Provide the (X, Y) coordinate of the cell's center where the given text is located.  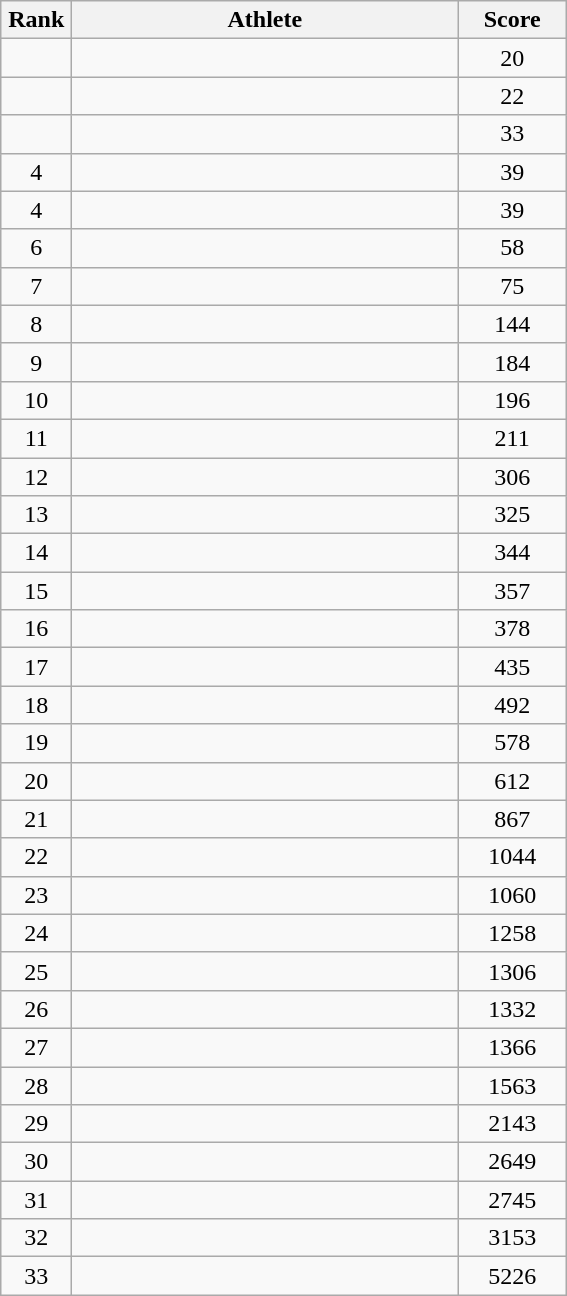
1258 (512, 933)
17 (36, 667)
435 (512, 667)
75 (512, 286)
11 (36, 438)
378 (512, 629)
1306 (512, 971)
306 (512, 477)
578 (512, 743)
1366 (512, 1047)
325 (512, 515)
5226 (512, 1276)
32 (36, 1238)
1044 (512, 857)
29 (36, 1124)
58 (512, 248)
357 (512, 591)
Athlete (265, 20)
Score (512, 20)
867 (512, 819)
2143 (512, 1124)
Rank (36, 20)
14 (36, 553)
211 (512, 438)
18 (36, 705)
12 (36, 477)
28 (36, 1085)
184 (512, 362)
24 (36, 933)
8 (36, 324)
344 (512, 553)
31 (36, 1200)
144 (512, 324)
16 (36, 629)
1060 (512, 895)
6 (36, 248)
3153 (512, 1238)
9 (36, 362)
15 (36, 591)
10 (36, 400)
196 (512, 400)
492 (512, 705)
26 (36, 1009)
19 (36, 743)
1563 (512, 1085)
1332 (512, 1009)
2745 (512, 1200)
2649 (512, 1162)
25 (36, 971)
23 (36, 895)
7 (36, 286)
21 (36, 819)
30 (36, 1162)
27 (36, 1047)
612 (512, 781)
13 (36, 515)
